Pinpoint the cell where the given text exists, returning its (x, y) midpoint coordinate. 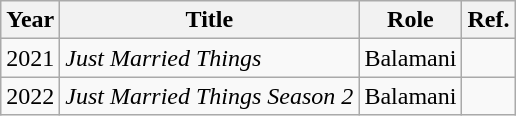
2021 (30, 58)
Role (410, 20)
Year (30, 20)
Title (210, 20)
Ref. (488, 20)
Just Married Things (210, 58)
2022 (30, 96)
Just Married Things Season 2 (210, 96)
